Scan for the cell matching the given text and deliver its (x, y) coordinate at center. 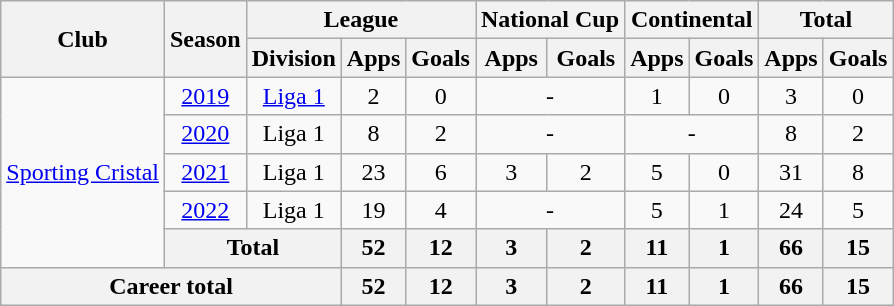
4 (441, 210)
2021 (205, 172)
National Cup (550, 20)
23 (373, 172)
Season (205, 39)
League (360, 20)
Career total (172, 286)
2020 (205, 134)
6 (441, 172)
Sporting Cristal (83, 172)
Division (294, 58)
24 (791, 210)
2019 (205, 96)
Continental (692, 20)
31 (791, 172)
2022 (205, 210)
Club (83, 39)
19 (373, 210)
